From the cell containing the given text, extract its center point as [X, Y] coordinate. 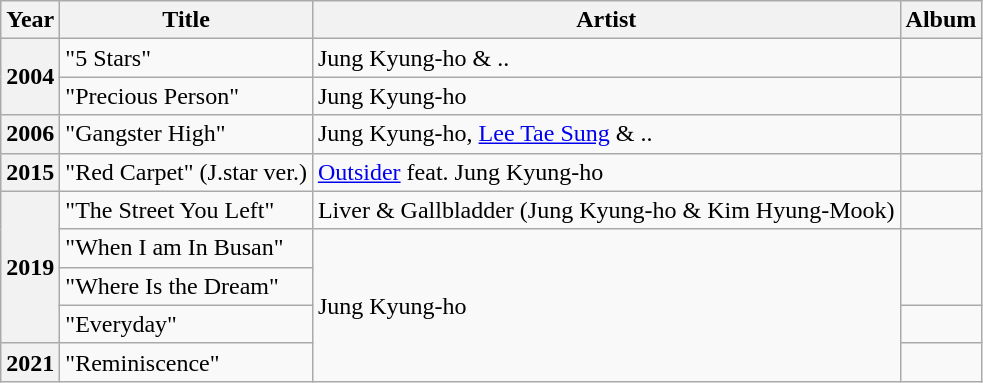
"Red Carpet" (J.star ver.) [186, 172]
Jung Kyung-ho & .. [606, 58]
"Where Is the Dream" [186, 286]
2004 [30, 77]
2019 [30, 267]
"Everyday" [186, 324]
2006 [30, 134]
2021 [30, 362]
"5 Stars" [186, 58]
"Gangster High" [186, 134]
"The Street You Left" [186, 210]
Jung Kyung-ho, Lee Tae Sung & .. [606, 134]
Year [30, 20]
Album [941, 20]
2015 [30, 172]
Artist [606, 20]
"Precious Person" [186, 96]
Title [186, 20]
"Reminiscence" [186, 362]
Liver & Gallbladder (Jung Kyung-ho & Kim Hyung-Mook) [606, 210]
Outsider feat. Jung Kyung-ho [606, 172]
"When I am In Busan" [186, 248]
